Determine the (x, y) coordinate at the center of the cell enclosing the given text.  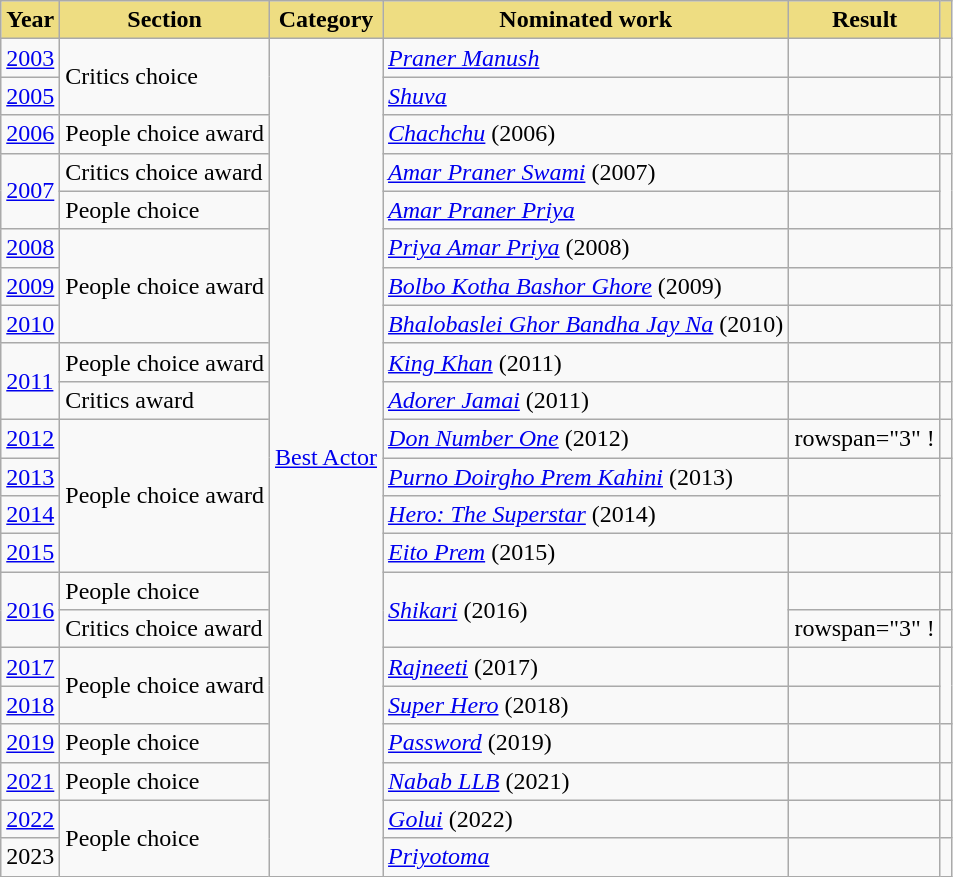
2019 (30, 743)
2011 (30, 381)
2021 (30, 781)
Priyotoma (586, 857)
King Khan (2011) (586, 362)
2023 (30, 857)
Chachchu (2006) (586, 134)
2007 (30, 191)
2016 (30, 610)
2013 (30, 477)
2018 (30, 705)
Nabab LLB (2021) (586, 781)
2014 (30, 515)
Critics choice (165, 77)
2012 (30, 438)
Best Actor (326, 458)
Shuva (586, 96)
Critics award (165, 400)
2008 (30, 248)
Shikari (2016) (586, 610)
2017 (30, 667)
Praner Manush (586, 58)
Adorer Jamai (2011) (586, 400)
Golui (2022) (586, 819)
2015 (30, 553)
2010 (30, 324)
2022 (30, 819)
Category (326, 20)
Bhalobaslei Ghor Bandha Jay Na (2010) (586, 324)
Amar Praner Swami (2007) (586, 172)
Rajneeti (2017) (586, 667)
Year (30, 20)
Result (865, 20)
Bolbo Kotha Bashor Ghore (2009) (586, 286)
2006 (30, 134)
Eito Prem (2015) (586, 553)
Don Number One (2012) (586, 438)
Section (165, 20)
2005 (30, 96)
Priya Amar Priya (2008) (586, 248)
Amar Praner Priya (586, 210)
Password (2019) (586, 743)
Super Hero (2018) (586, 705)
Purno Doirgho Prem Kahini (2013) (586, 477)
2003 (30, 58)
2009 (30, 286)
Nominated work (586, 20)
Hero: The Superstar (2014) (586, 515)
